Determine the [X, Y] coordinate at the center of the cell enclosing the given text.  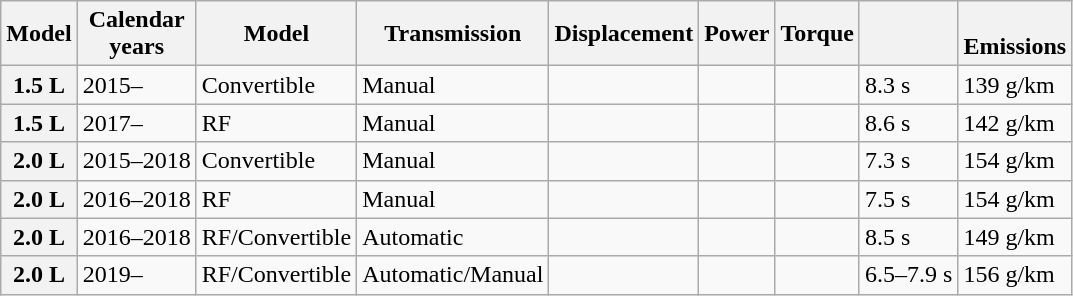
7.5 s [908, 199]
Power [737, 34]
142 g/km [1015, 123]
Emissions [1015, 34]
Displacement [624, 34]
139 g/km [1015, 85]
Torque [817, 34]
2015– [136, 85]
Calendaryears [136, 34]
2019– [136, 275]
8.6 s [908, 123]
Transmission [453, 34]
2017– [136, 123]
8.3 s [908, 85]
Automatic/Manual [453, 275]
6.5–7.9 s [908, 275]
2015–2018 [136, 161]
149 g/km [1015, 237]
7.3 s [908, 161]
156 g/km [1015, 275]
Automatic [453, 237]
8.5 s [908, 237]
